Output the (X, Y) coordinate of the center of the cell containing the given text.  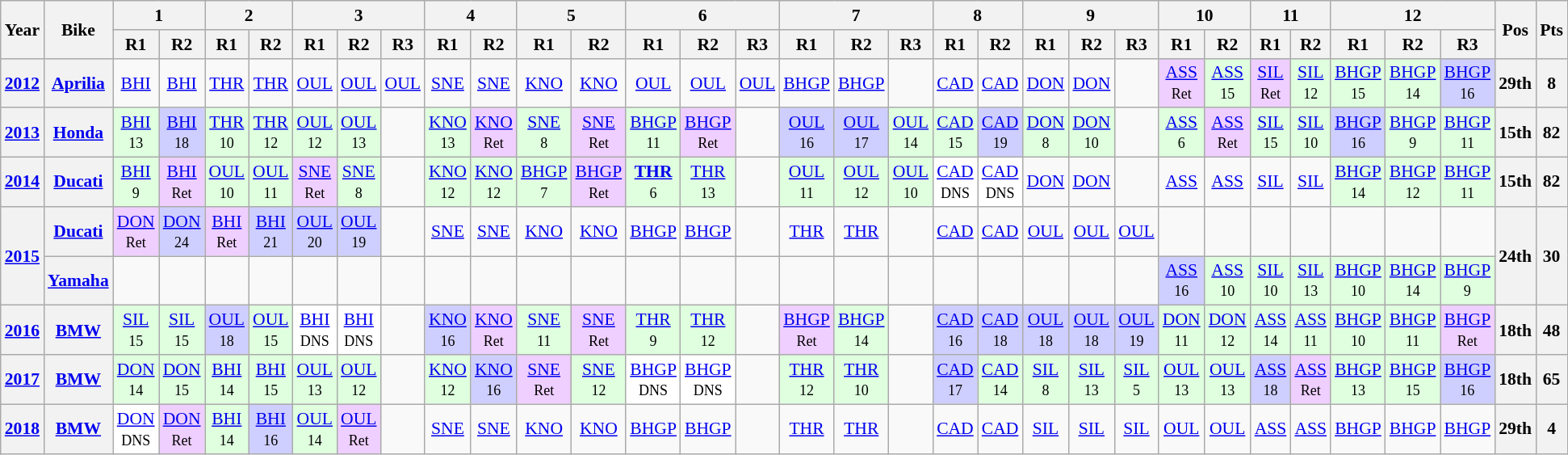
DON15 (182, 380)
DON14 (136, 380)
2013 (23, 133)
DON11 (1182, 330)
CAD19 (1000, 133)
BHGP7 (544, 183)
CAD17 (955, 380)
DON24 (182, 231)
OUL16 (807, 133)
ASS6 (1182, 133)
CAD14 (1000, 380)
2014 (23, 183)
OUL15 (270, 330)
2016 (23, 330)
BHI13 (136, 133)
ASS11 (1310, 330)
Pos (1515, 29)
SILRet (1271, 82)
2 (249, 15)
Year (23, 29)
OUL17 (862, 133)
OUL20 (315, 231)
BHI21 (270, 231)
CAD18 (1000, 330)
ASS18 (1271, 380)
48 (1552, 330)
DON12 (1227, 330)
65 (1552, 380)
Yamaha (78, 281)
SNE12 (599, 380)
1 (159, 15)
10 (1205, 15)
KNO13 (447, 133)
ASS10 (1227, 281)
11 (1290, 15)
CAD16 (955, 330)
Honda (78, 133)
BHI18 (182, 133)
2018 (23, 428)
2015 (23, 256)
ASS14 (1271, 330)
BHGP13 (1358, 380)
5 (572, 15)
3 (358, 15)
SIL8 (1045, 380)
2017 (23, 380)
ASS15 (1227, 82)
THR13 (708, 183)
CAD15 (955, 133)
ASS16 (1182, 281)
Bike (78, 29)
DONDNS (136, 428)
BHI16 (270, 428)
2012 (23, 82)
SIL5 (1136, 380)
30 (1552, 256)
DON10 (1092, 133)
Pts (1552, 29)
THR6 (653, 183)
BHI15 (270, 380)
BHI9 (136, 183)
Aprilia (78, 82)
SIL12 (1310, 82)
9 (1090, 15)
BHGP12 (1413, 183)
6 (702, 15)
7 (856, 15)
12 (1413, 15)
OULRet (358, 428)
THR9 (653, 330)
24th (1515, 256)
DON8 (1045, 133)
SNE11 (544, 330)
